Scan for the cell matching the given text and deliver its [X, Y] coordinate at center. 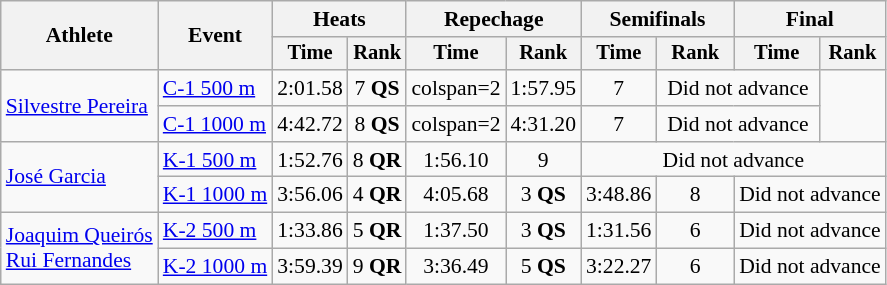
3:36.49 [456, 267]
1:33.86 [310, 231]
1:57.95 [544, 88]
5 QS [544, 267]
1:52.76 [310, 160]
C-1 1000 m [215, 124]
Silvestre Pereira [80, 106]
8 QR [378, 160]
Event [215, 36]
4:05.68 [456, 195]
Semifinals [658, 19]
4 QR [378, 195]
7 QS [378, 88]
3:48.86 [618, 195]
C-1 500 m [215, 88]
K-2 1000 m [215, 267]
Final [810, 19]
4:42.72 [310, 124]
5 QR [378, 231]
Repechage [494, 19]
Athlete [80, 36]
8 [695, 195]
José Garcia [80, 178]
2:01.58 [310, 88]
K-1 500 m [215, 160]
3:56.06 [310, 195]
1:37.50 [456, 231]
K-2 500 m [215, 231]
3:22.27 [618, 267]
Joaquim Queirós Rui Fernandes [80, 248]
9 QR [378, 267]
4:31.20 [544, 124]
K-1 1000 m [215, 195]
Heats [339, 19]
1:31.56 [618, 231]
3:59.39 [310, 267]
9 [544, 160]
8 QS [378, 124]
1:56.10 [456, 160]
